Provide the (X, Y) coordinate of the cell's center where the given text is located.  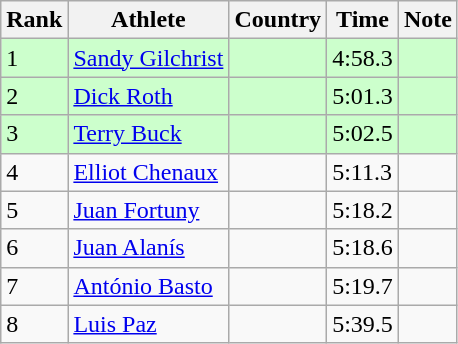
António Basto (148, 286)
Sandy Gilchrist (148, 58)
4:58.3 (363, 58)
Athlete (148, 20)
3 (34, 134)
5:18.2 (363, 210)
5 (34, 210)
Terry Buck (148, 134)
6 (34, 248)
Elliot Chenaux (148, 172)
Country (278, 20)
5:02.5 (363, 134)
5:18.6 (363, 248)
5:19.7 (363, 286)
5:39.5 (363, 324)
4 (34, 172)
Time (363, 20)
Luis Paz (148, 324)
8 (34, 324)
Note (428, 20)
5:11.3 (363, 172)
1 (34, 58)
7 (34, 286)
Dick Roth (148, 96)
Juan Fortuny (148, 210)
Juan Alanís (148, 248)
5:01.3 (363, 96)
Rank (34, 20)
2 (34, 96)
